Search for the cell housing the specified text and yield its (x, y) center coordinate. 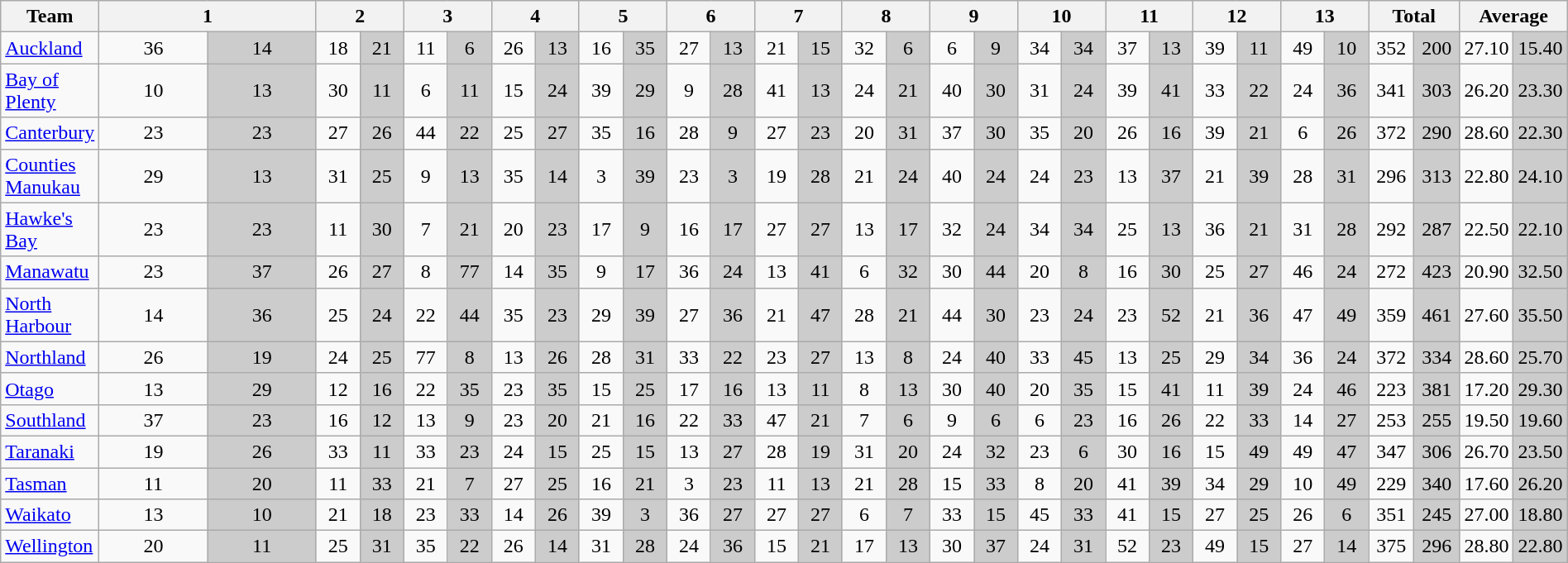
17.20 (1487, 389)
Hawke's Bay (50, 230)
Bay of Plenty (50, 91)
23.50 (1540, 451)
287 (1437, 230)
306 (1437, 451)
292 (1391, 230)
2 (360, 17)
25.70 (1540, 357)
Northland (50, 357)
4 (535, 17)
334 (1437, 357)
375 (1391, 546)
347 (1391, 451)
272 (1391, 272)
313 (1437, 175)
423 (1437, 272)
27.00 (1487, 515)
22.30 (1540, 133)
Southland (50, 420)
28.80 (1487, 546)
223 (1391, 389)
32.50 (1540, 272)
245 (1437, 515)
18.80 (1540, 515)
200 (1437, 48)
Team (50, 17)
North Harbour (50, 314)
253 (1391, 420)
29.30 (1540, 389)
255 (1437, 420)
24.10 (1540, 175)
229 (1391, 484)
Waikato (50, 515)
1 (208, 17)
19.60 (1540, 420)
461 (1437, 314)
Wellington (50, 546)
340 (1437, 484)
290 (1437, 133)
359 (1391, 314)
Tasman (50, 484)
15.40 (1540, 48)
23.30 (1540, 91)
17.60 (1487, 484)
Manawatu (50, 272)
Counties Manukau (50, 175)
27.10 (1487, 48)
341 (1391, 91)
Auckland (50, 48)
352 (1391, 48)
5 (623, 17)
27.60 (1487, 314)
35.50 (1540, 314)
22.10 (1540, 230)
Otago (50, 389)
351 (1391, 515)
26.70 (1487, 451)
303 (1437, 91)
Average (1513, 17)
381 (1437, 389)
Total (1414, 17)
22.50 (1487, 230)
Canterbury (50, 133)
Taranaki (50, 451)
20.90 (1487, 272)
19.50 (1487, 420)
